Capture the cell that displays the provided text and extract its (x, y) central coordinate. 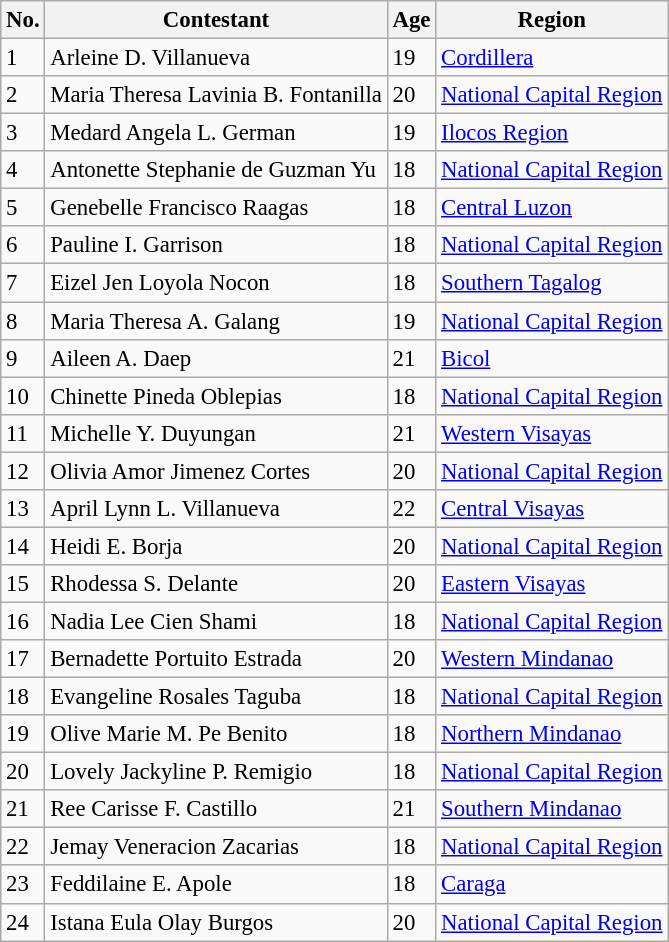
Aileen A. Daep (216, 358)
Central Luzon (552, 208)
Eastern Visayas (552, 584)
Maria Theresa Lavinia B. Fontanilla (216, 95)
10 (23, 396)
Genebelle Francisco Raagas (216, 208)
24 (23, 922)
Istana Eula Olay Burgos (216, 922)
17 (23, 659)
Southern Tagalog (552, 283)
Heidi E. Borja (216, 546)
Eizel Jen Loyola Nocon (216, 283)
Cordillera (552, 58)
4 (23, 170)
Nadia Lee Cien Shami (216, 621)
12 (23, 471)
Antonette Stephanie de Guzman Yu (216, 170)
1 (23, 58)
Olive Marie M. Pe Benito (216, 734)
Jemay Veneracion Zacarias (216, 847)
7 (23, 283)
5 (23, 208)
14 (23, 546)
Bicol (552, 358)
Feddilaine E. Apole (216, 885)
Northern Mindanao (552, 734)
15 (23, 584)
6 (23, 245)
Caraga (552, 885)
3 (23, 133)
Ree Carisse F. Castillo (216, 809)
Medard Angela L. German (216, 133)
Pauline I. Garrison (216, 245)
Evangeline Rosales Taguba (216, 697)
Lovely Jackyline P. Remigio (216, 772)
8 (23, 321)
Michelle Y. Duyungan (216, 433)
9 (23, 358)
Arleine D. Villanueva (216, 58)
April Lynn L. Villanueva (216, 509)
Southern Mindanao (552, 809)
Central Visayas (552, 509)
Bernadette Portuito Estrada (216, 659)
Age (412, 20)
Rhodessa S. Delante (216, 584)
Contestant (216, 20)
2 (23, 95)
16 (23, 621)
Maria Theresa A. Galang (216, 321)
Olivia Amor Jimenez Cortes (216, 471)
23 (23, 885)
Ilocos Region (552, 133)
Western Mindanao (552, 659)
11 (23, 433)
13 (23, 509)
No. (23, 20)
Chinette Pineda Oblepias (216, 396)
Region (552, 20)
Western Visayas (552, 433)
